Determine the [x, y] coordinate at the center of the cell enclosing the given text.  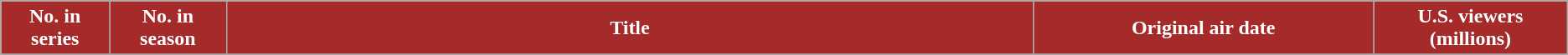
No. inseason [168, 28]
U.S. viewers(millions) [1471, 28]
Title [630, 28]
Original air date [1204, 28]
No. inseries [55, 28]
